Return (x, y) of the center of cell containing provided text 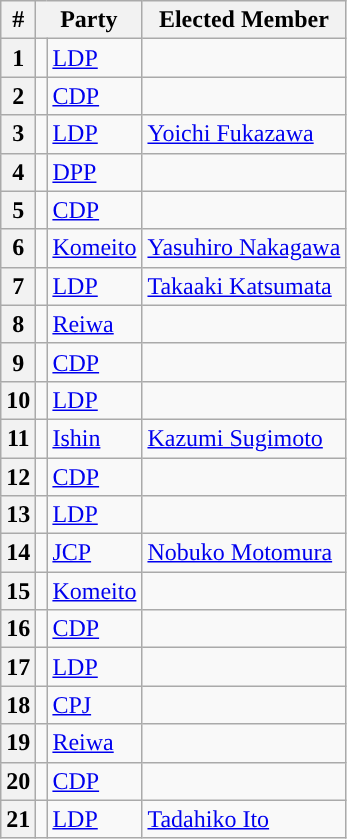
Nobuko Motomura (244, 553)
19 (18, 743)
18 (18, 705)
Yasuhiro Nakagawa (244, 248)
12 (18, 477)
Kazumi Sugimoto (244, 438)
Yoichi Fukazawa (244, 134)
10 (18, 400)
15 (18, 591)
4 (18, 172)
Takaaki Katsumata (244, 286)
9 (18, 362)
1 (18, 58)
13 (18, 515)
Party (89, 20)
7 (18, 286)
Tadahiko Ito (244, 819)
DPP (94, 172)
21 (18, 819)
2 (18, 96)
17 (18, 667)
20 (18, 781)
6 (18, 248)
CPJ (94, 705)
11 (18, 438)
JCP (94, 553)
Ishin (94, 438)
Elected Member (244, 20)
# (18, 20)
3 (18, 134)
8 (18, 324)
16 (18, 629)
14 (18, 553)
5 (18, 210)
